Capture the cell that displays the provided text and extract its (X, Y) central coordinate. 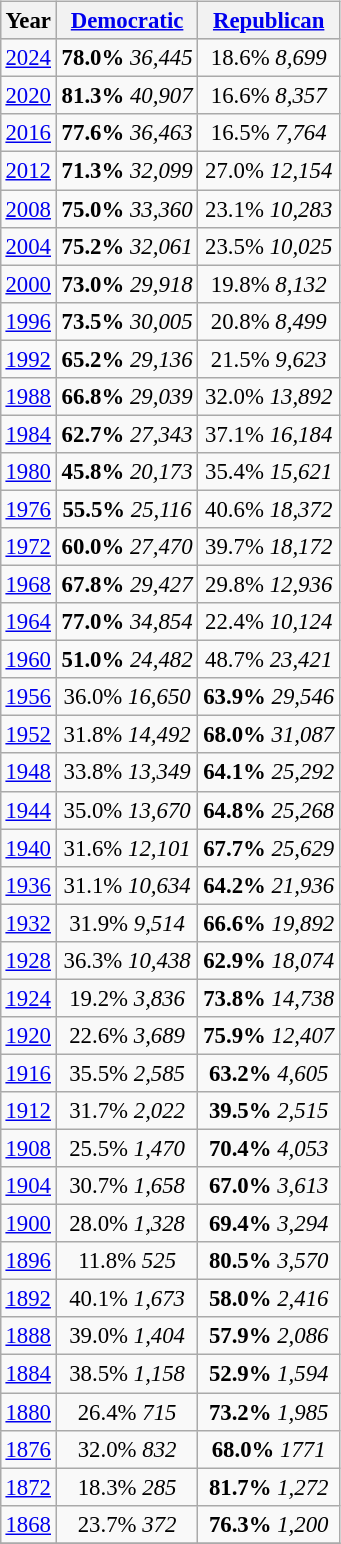
1956 (28, 697)
73.8% 14,738 (269, 998)
1868 (28, 1524)
1924 (28, 998)
1932 (28, 923)
67.0% 3,613 (269, 1186)
40.6% 18,372 (269, 509)
57.9% 2,086 (269, 1336)
65.2% 29,136 (127, 359)
1968 (28, 584)
1896 (28, 1261)
1920 (28, 1036)
81.7% 1,272 (269, 1487)
63.2% 4,605 (269, 1073)
68.0% 1771 (269, 1449)
18.3% 285 (127, 1487)
52.9% 1,594 (269, 1374)
1908 (28, 1148)
1988 (28, 396)
77.6% 36,463 (127, 133)
23.1% 10,283 (269, 209)
64.1% 25,292 (269, 772)
60.0% 27,470 (127, 547)
38.5% 1,158 (127, 1374)
35.4% 15,621 (269, 472)
1900 (28, 1224)
31.7% 2,022 (127, 1111)
31.1% 10,634 (127, 885)
18.6% 8,699 (269, 58)
28.0% 1,328 (127, 1224)
73.5% 30,005 (127, 321)
19.8% 8,132 (269, 284)
2000 (28, 284)
69.4% 3,294 (269, 1224)
32.0% 13,892 (269, 396)
75.0% 33,360 (127, 209)
67.7% 25,629 (269, 848)
39.5% 2,515 (269, 1111)
26.4% 715 (127, 1411)
2016 (28, 133)
29.8% 12,936 (269, 584)
1936 (28, 885)
37.1% 16,184 (269, 434)
11.8% 525 (127, 1261)
36.3% 10,438 (127, 960)
31.6% 12,101 (127, 848)
78.0% 36,445 (127, 58)
1944 (28, 810)
1940 (28, 848)
1904 (28, 1186)
1948 (28, 772)
67.8% 29,427 (127, 584)
35.0% 13,670 (127, 810)
2024 (28, 58)
1960 (28, 660)
23.5% 10,025 (269, 246)
33.8% 13,349 (127, 772)
20.8% 8,499 (269, 321)
51.0% 24,482 (127, 660)
1972 (28, 547)
23.7% 372 (127, 1524)
1976 (28, 509)
40.1% 1,673 (127, 1299)
2004 (28, 246)
73.0% 29,918 (127, 284)
2020 (28, 96)
1984 (28, 434)
75.2% 32,061 (127, 246)
36.0% 16,650 (127, 697)
73.2% 1,985 (269, 1411)
39.0% 1,404 (127, 1336)
1916 (28, 1073)
31.8% 14,492 (127, 735)
30.7% 1,658 (127, 1186)
71.3% 32,099 (127, 171)
16.5% 7,764 (269, 133)
39.7% 18,172 (269, 547)
1980 (28, 472)
62.7% 27,343 (127, 434)
77.0% 34,854 (127, 622)
1880 (28, 1411)
48.7% 23,421 (269, 660)
1872 (28, 1487)
1884 (28, 1374)
2012 (28, 171)
55.5% 25,116 (127, 509)
76.3% 1,200 (269, 1524)
1928 (28, 960)
19.2% 3,836 (127, 998)
62.9% 18,074 (269, 960)
68.0% 31,087 (269, 735)
1892 (28, 1299)
2008 (28, 209)
64.2% 21,936 (269, 885)
81.3% 40,907 (127, 96)
1912 (28, 1111)
Democratic (127, 21)
32.0% 832 (127, 1449)
66.8% 29,039 (127, 396)
1876 (28, 1449)
22.4% 10,124 (269, 622)
21.5% 9,623 (269, 359)
31.9% 9,514 (127, 923)
22.6% 3,689 (127, 1036)
66.6% 19,892 (269, 923)
Year (28, 21)
58.0% 2,416 (269, 1299)
45.8% 20,173 (127, 472)
64.8% 25,268 (269, 810)
25.5% 1,470 (127, 1148)
27.0% 12,154 (269, 171)
Republican (269, 21)
75.9% 12,407 (269, 1036)
70.4% 4,053 (269, 1148)
35.5% 2,585 (127, 1073)
1964 (28, 622)
1996 (28, 321)
1888 (28, 1336)
80.5% 3,570 (269, 1261)
16.6% 8,357 (269, 96)
1992 (28, 359)
63.9% 29,546 (269, 697)
1952 (28, 735)
